Output the (X, Y) coordinate of the center of the cell containing the given text.  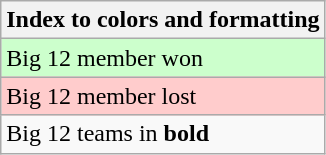
Big 12 member won (163, 58)
Big 12 teams in bold (163, 134)
Index to colors and formatting (163, 20)
Big 12 member lost (163, 96)
